From the cell containing the given text, extract its center point as (x, y) coordinate. 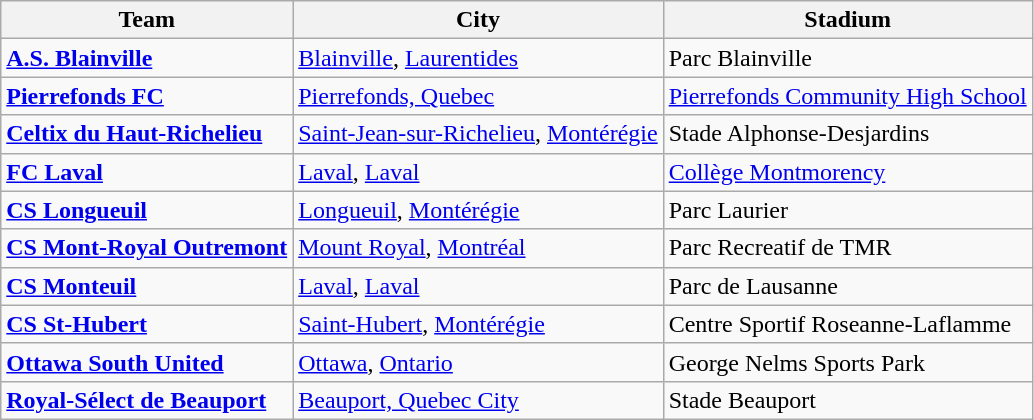
Stade Alphonse-Desjardins (848, 134)
Celtix du Haut-Richelieu (147, 134)
Stade Beauport (848, 400)
Stadium (848, 20)
Saint-Jean-sur-Richelieu, Montérégie (478, 134)
CS Monteuil (147, 286)
George Nelms Sports Park (848, 362)
Collège Montmorency (848, 172)
Team (147, 20)
FC Laval (147, 172)
Parc Laurier (848, 210)
Parc Recreatif de TMR (848, 248)
Longueuil, Montérégie (478, 210)
Saint-Hubert, Montérégie (478, 324)
Royal-Sélect de Beauport (147, 400)
Mount Royal, Montréal (478, 248)
Beauport, Quebec City (478, 400)
Ottawa, Ontario (478, 362)
Ottawa South United (147, 362)
Parc Blainville (848, 58)
Parc de Lausanne (848, 286)
CS Longueuil (147, 210)
CS St-Hubert (147, 324)
Blainville, Laurentides (478, 58)
Pierrefonds, Quebec (478, 96)
Pierrefonds Community High School (848, 96)
City (478, 20)
Pierrefonds FC (147, 96)
CS Mont-Royal Outremont (147, 248)
Centre Sportif Roseanne-Laflamme (848, 324)
A.S. Blainville (147, 58)
